Identify which cell holds the provided text, then report its [x, y] central coordinate. 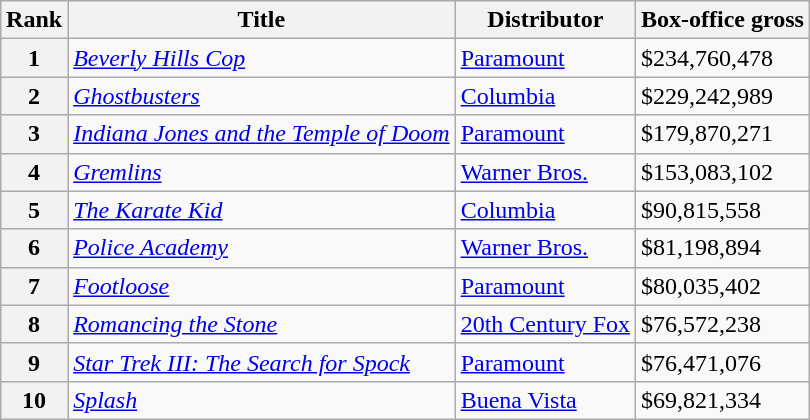
Box-office gross [723, 20]
$69,821,334 [723, 400]
$76,572,238 [723, 324]
Indiana Jones and the Temple of Doom [262, 134]
$179,870,271 [723, 134]
The Karate Kid [262, 210]
$76,471,076 [723, 362]
20th Century Fox [545, 324]
Footloose [262, 286]
Romancing the Stone [262, 324]
10 [34, 400]
8 [34, 324]
1 [34, 58]
Rank [34, 20]
Title [262, 20]
Beverly Hills Cop [262, 58]
5 [34, 210]
7 [34, 286]
Gremlins [262, 172]
$81,198,894 [723, 248]
Splash [262, 400]
3 [34, 134]
$80,035,402 [723, 286]
Ghostbusters [262, 96]
6 [34, 248]
Buena Vista [545, 400]
$153,083,102 [723, 172]
$90,815,558 [723, 210]
Police Academy [262, 248]
9 [34, 362]
$229,242,989 [723, 96]
$234,760,478 [723, 58]
Star Trek III: The Search for Spock [262, 362]
4 [34, 172]
2 [34, 96]
Distributor [545, 20]
